Capture the cell that displays the provided text and extract its [x, y] central coordinate. 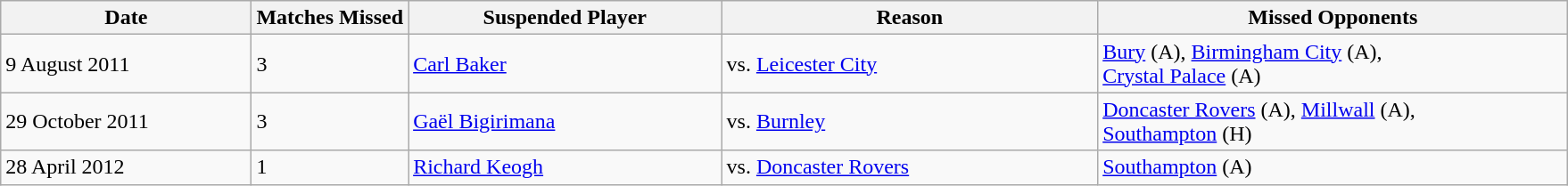
29 October 2011 [127, 121]
Date [127, 18]
28 April 2012 [127, 167]
Southampton (A) [1333, 167]
9 August 2011 [127, 64]
Carl Baker [565, 64]
Gaël Bigirimana [565, 121]
vs. Leicester City [910, 64]
Matches Missed [330, 18]
Suspended Player [565, 18]
Bury (A), Birmingham City (A),Crystal Palace (A) [1333, 64]
1 [330, 167]
Missed Opponents [1333, 18]
Reason [910, 18]
vs. Doncaster Rovers [910, 167]
vs. Burnley [910, 121]
Doncaster Rovers (A), Millwall (A),Southampton (H) [1333, 121]
Richard Keogh [565, 167]
